Return the (X, Y) coordinate for the center point of the cell that contains the specified text.  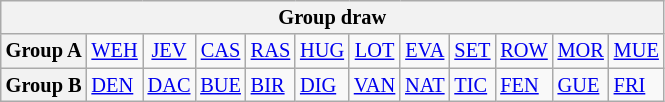
FRI (636, 85)
RAS (270, 51)
DAC (170, 85)
DIG (322, 85)
MOR (581, 51)
LOT (374, 51)
BIR (270, 85)
SET (472, 51)
Group B (44, 85)
ROW (524, 51)
JEV (170, 51)
Group draw (332, 17)
BUE (220, 85)
CAS (220, 51)
Group A (44, 51)
NAT (424, 85)
VAN (374, 85)
EVA (424, 51)
HUG (322, 51)
MUE (636, 51)
TIC (472, 85)
WEH (115, 51)
GUE (581, 85)
DEN (115, 85)
FEN (524, 85)
